Scan for the cell matching the given text and deliver its (x, y) coordinate at center. 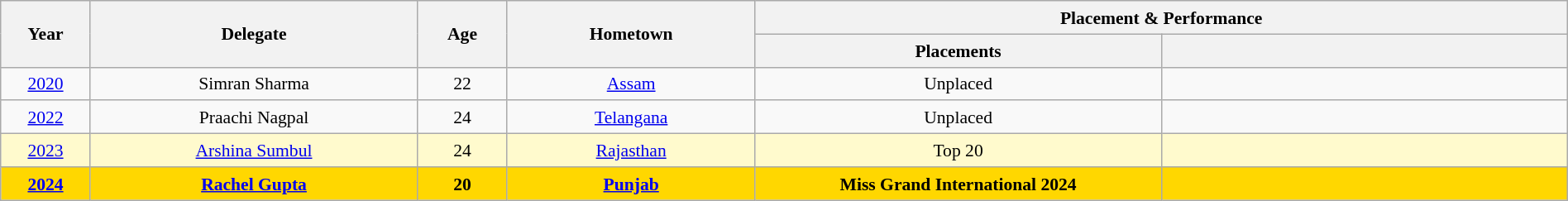
Year (46, 34)
Punjab (631, 184)
Miss Grand International 2024 (958, 184)
2020 (46, 84)
Rajasthan (631, 151)
Assam (631, 84)
2024 (46, 184)
Placements (958, 50)
Arshina Sumbul (253, 151)
Age (463, 34)
Placement & Performance (1161, 17)
Delegate (253, 34)
Rachel Gupta (253, 184)
2023 (46, 151)
Hometown (631, 34)
2022 (46, 117)
20 (463, 184)
Praachi Nagpal (253, 117)
Simran Sharma (253, 84)
Top 20 (958, 151)
22 (463, 84)
Telangana (631, 117)
